Return the [X, Y] coordinate for the center point of the cell that contains the specified text.  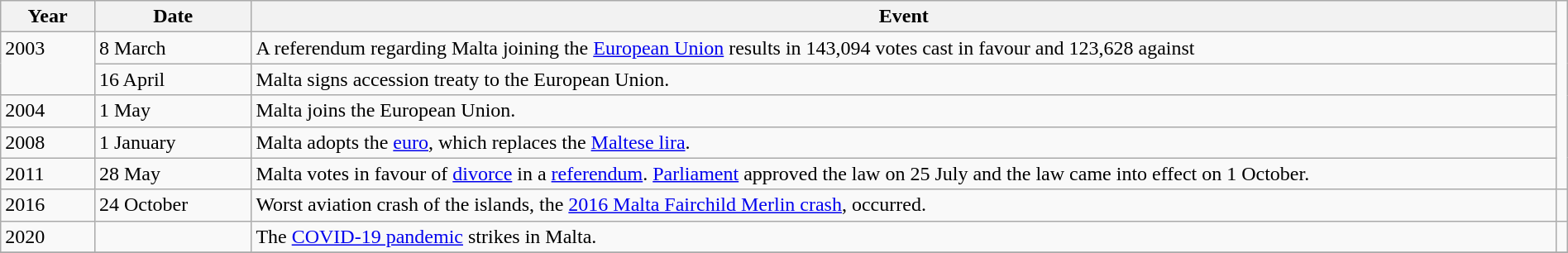
2020 [48, 236]
Year [48, 17]
24 October [172, 205]
28 May [172, 174]
Malta votes in favour of divorce in a referendum. Parliament approved the law on 25 July and the law came into effect on 1 October. [904, 174]
16 April [172, 79]
2011 [48, 174]
The COVID-19 pandemic strikes in Malta. [904, 236]
2008 [48, 142]
1 January [172, 142]
2004 [48, 111]
Date [172, 17]
2003 [48, 64]
A referendum regarding Malta joining the European Union results in 143,094 votes cast in favour and 123,628 against [904, 48]
2016 [48, 205]
Malta joins the European Union. [904, 111]
Malta adopts the euro, which replaces the Maltese lira. [904, 142]
1 May [172, 111]
Event [904, 17]
Malta signs accession treaty to the European Union. [904, 79]
8 March [172, 48]
Worst aviation crash of the islands, the 2016 Malta Fairchild Merlin crash, occurred. [904, 205]
